Pinpoint the cell where the given text exists, returning its (X, Y) midpoint coordinate. 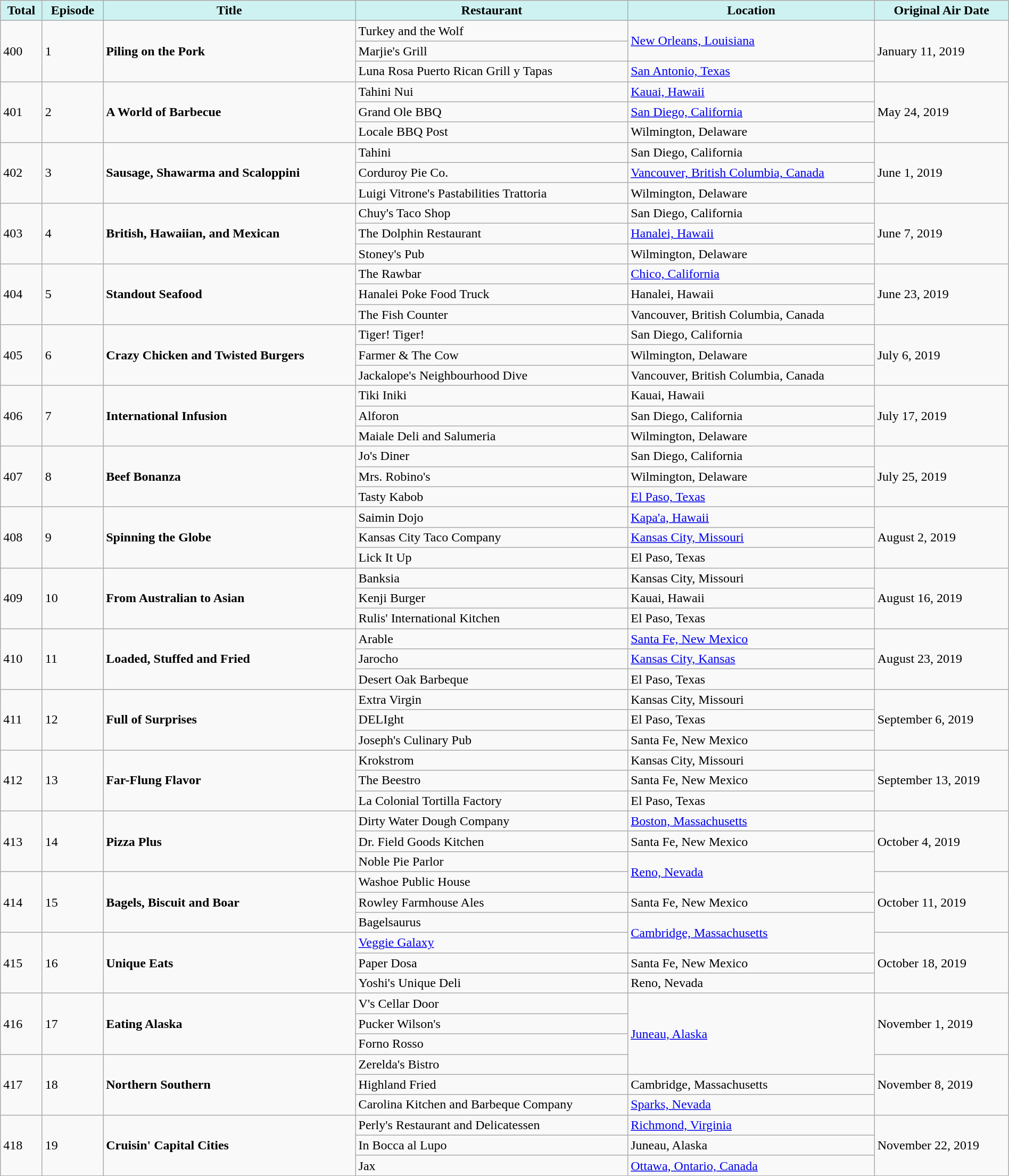
Krokstrom (492, 760)
Alforon (492, 416)
Washoe Public House (492, 882)
Mrs. Robino's (492, 476)
Total (21, 11)
Locale BBQ Post (492, 132)
410 (21, 659)
Yoshi's Unique Deli (492, 983)
408 (21, 537)
Bagelsaurus (492, 923)
September 13, 2019 (941, 780)
Loaded, Stuffed and Fried (229, 659)
Forno Rosso (492, 1044)
November 8, 2019 (941, 1084)
8 (72, 476)
Joseph's Culinary Pub (492, 740)
418 (21, 1145)
Stoney's Pub (492, 254)
January 11, 2019 (941, 51)
1 (72, 51)
Tasty Kabob (492, 497)
413 (21, 841)
Northern Southern (229, 1084)
Carolina Kitchen and Barbeque Company (492, 1105)
401 (21, 112)
417 (21, 1084)
6 (72, 355)
4 (72, 233)
June 7, 2019 (941, 233)
5 (72, 294)
June 23, 2019 (941, 294)
Chico, California (751, 274)
San Antonio, Texas (751, 71)
May 24, 2019 (941, 112)
Kansas City Taco Company (492, 537)
International Infusion (229, 416)
The Fish Counter (492, 315)
Far-Flung Flavor (229, 780)
British, Hawaiian, and Mexican (229, 233)
November 1, 2019 (941, 1024)
October 18, 2019 (941, 963)
13 (72, 780)
Dirty Water Dough Company (492, 821)
407 (21, 476)
Jo's Diner (492, 456)
Rowley Farmhouse Ales (492, 902)
The Dolphin Restaurant (492, 233)
Spinning the Globe (229, 537)
June 1, 2019 (941, 172)
415 (21, 963)
Paper Dosa (492, 963)
Pucker Wilson's (492, 1024)
3 (72, 172)
Maiale Deli and Salumeria (492, 436)
411 (21, 720)
DELIght (492, 720)
Lick It Up (492, 557)
Marjie's Grill (492, 51)
Episode (72, 11)
September 6, 2019 (941, 720)
Location (751, 11)
October 11, 2019 (941, 902)
412 (21, 780)
416 (21, 1024)
Boston, Massachusetts (751, 821)
Restaurant (492, 11)
Corduroy Pie Co. (492, 172)
403 (21, 233)
Saimin Dojo (492, 517)
10 (72, 598)
402 (21, 172)
Kansas City, Kansas (751, 659)
V's Cellar Door (492, 1004)
11 (72, 659)
July 25, 2019 (941, 476)
October 4, 2019 (941, 841)
August 2, 2019 (941, 537)
Perly's Restaurant and Delicatessen (492, 1125)
18 (72, 1084)
15 (72, 902)
Standout Seafood (229, 294)
Tiger! Tiger! (492, 335)
9 (72, 537)
July 6, 2019 (941, 355)
August 16, 2019 (941, 598)
12 (72, 720)
Arable (492, 639)
Sparks, Nevada (751, 1105)
7 (72, 416)
Farmer & The Cow (492, 355)
17 (72, 1024)
Tahini Nui (492, 92)
Luigi Vitrone's Pastabilities Trattoria (492, 193)
Jarocho (492, 659)
Banksia (492, 578)
Pizza Plus (229, 841)
Grand Ole BBQ (492, 112)
414 (21, 902)
A World of Barbecue (229, 112)
400 (21, 51)
Jax (492, 1165)
Ottawa, Ontario, Canada (751, 1165)
Kenji Burger (492, 598)
2 (72, 112)
404 (21, 294)
The Rawbar (492, 274)
Zerelda's Bistro (492, 1064)
Chuy's Taco Shop (492, 213)
406 (21, 416)
Desert Oak Barbeque (492, 679)
Tiki Iniki (492, 396)
Beef Bonanza (229, 476)
405 (21, 355)
16 (72, 963)
Dr. Field Goods Kitchen (492, 841)
The Beestro (492, 780)
Original Air Date (941, 11)
Turkey and the Wolf (492, 31)
Eating Alaska (229, 1024)
November 22, 2019 (941, 1145)
Highland Fried (492, 1084)
August 23, 2019 (941, 659)
Full of Surprises (229, 720)
Cruisin' Capital Cities (229, 1145)
Crazy Chicken and Twisted Burgers (229, 355)
New Orleans, Louisiana (751, 41)
Jackalope's Neighbourhood Dive (492, 375)
Kapa'a, Hawaii (751, 517)
In Bocca al Lupo (492, 1145)
Luna Rosa Puerto Rican Grill y Tapas (492, 71)
Tahini (492, 152)
La Colonial Tortilla Factory (492, 801)
From Australian to Asian (229, 598)
Unique Eats (229, 963)
Rulis' International Kitchen (492, 619)
409 (21, 598)
Extra Virgin (492, 700)
Noble Pie Parlor (492, 861)
14 (72, 841)
July 17, 2019 (941, 416)
Title (229, 11)
Hanalei Poke Food Truck (492, 294)
Veggie Galaxy (492, 943)
Sausage, Shawarma and Scaloppini (229, 172)
Richmond, Virginia (751, 1125)
Bagels, Biscuit and Boar (229, 902)
19 (72, 1145)
Piling on the Pork (229, 51)
